Identify which cell holds the provided text, then report its [x, y] central coordinate. 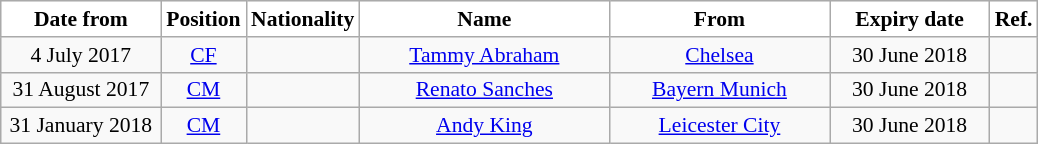
Tammy Abraham [484, 55]
Name [484, 19]
Renato Sanches [484, 90]
Nationality [302, 19]
Andy King [484, 126]
From [719, 19]
Chelsea [719, 55]
Ref. [1014, 19]
Expiry date [910, 19]
Position [204, 19]
Date from [81, 19]
31 January 2018 [81, 126]
Leicester City [719, 126]
Bayern Munich [719, 90]
4 July 2017 [81, 55]
31 August 2017 [81, 90]
CF [204, 55]
